Locate the cell with the specified text and output its [X, Y] center coordinate. 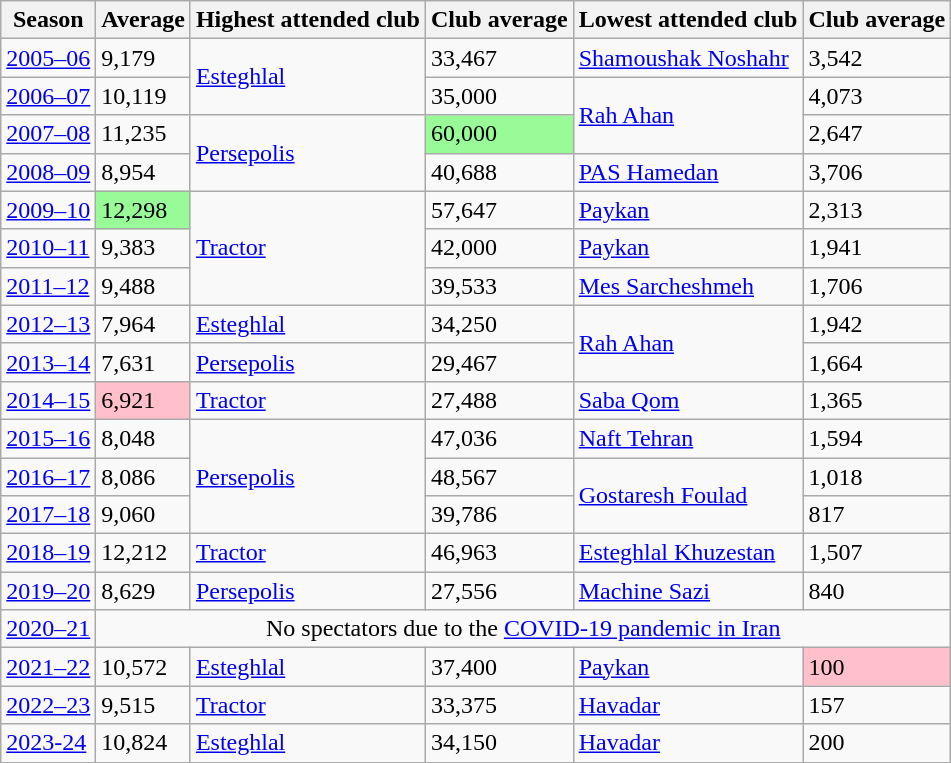
2011–12 [48, 286]
2017–18 [48, 515]
Saba Qom [688, 400]
12,298 [144, 210]
840 [877, 591]
Shamoushak Noshahr [688, 58]
48,567 [499, 477]
Mes Sarcheshmeh [688, 286]
2016–17 [48, 477]
40,688 [499, 172]
2,647 [877, 134]
57,647 [499, 210]
9,060 [144, 515]
1,018 [877, 477]
42,000 [499, 248]
PAS Hamedan [688, 172]
10,572 [144, 667]
Gostaresh Foulad [688, 496]
1,941 [877, 248]
7,631 [144, 362]
9,488 [144, 286]
27,556 [499, 591]
12,212 [144, 553]
2018–19 [48, 553]
9,383 [144, 248]
817 [877, 515]
33,375 [499, 705]
100 [877, 667]
8,954 [144, 172]
157 [877, 705]
2013–14 [48, 362]
Machine Sazi [688, 591]
1,365 [877, 400]
2008–09 [48, 172]
Highest attended club [308, 20]
9,515 [144, 705]
No spectators due to the COVID-19 pandemic in Iran [524, 629]
29,467 [499, 362]
4,073 [877, 96]
8,629 [144, 591]
Season [48, 20]
10,824 [144, 743]
8,086 [144, 477]
Esteghlal Khuzestan [688, 553]
46,963 [499, 553]
2,313 [877, 210]
2012–13 [48, 324]
Average [144, 20]
2019–20 [48, 591]
1,706 [877, 286]
11,235 [144, 134]
37,400 [499, 667]
47,036 [499, 438]
7,964 [144, 324]
200 [877, 743]
2021–22 [48, 667]
34,150 [499, 743]
2014–15 [48, 400]
2009–10 [48, 210]
33,467 [499, 58]
2023-24 [48, 743]
27,488 [499, 400]
39,533 [499, 286]
1,664 [877, 362]
2022–23 [48, 705]
10,119 [144, 96]
1,507 [877, 553]
3,706 [877, 172]
39,786 [499, 515]
6,921 [144, 400]
34,250 [499, 324]
Naft Tehran [688, 438]
Lowest attended club [688, 20]
1,594 [877, 438]
1,942 [877, 324]
2010–11 [48, 248]
2007–08 [48, 134]
8,048 [144, 438]
35,000 [499, 96]
2020–21 [48, 629]
2006–07 [48, 96]
2015–16 [48, 438]
2005–06 [48, 58]
3,542 [877, 58]
9,179 [144, 58]
60,000 [499, 134]
